From the cell containing the given text, extract its center point as (X, Y) coordinate. 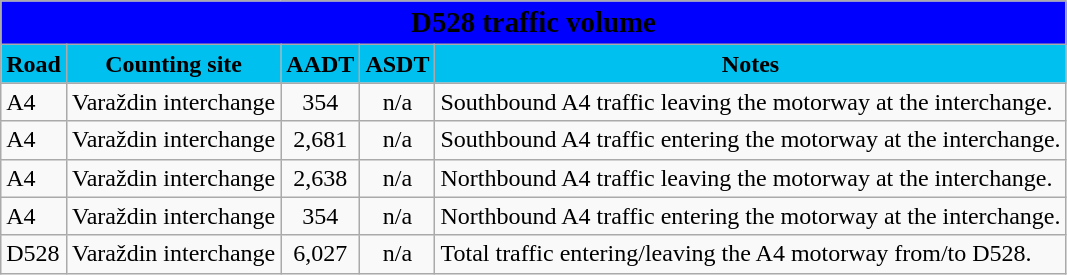
D528 traffic volume (534, 23)
Southbound A4 traffic leaving the motorway at the interchange. (750, 102)
Road (34, 64)
2,681 (320, 140)
6,027 (320, 254)
Southbound A4 traffic entering the motorway at the interchange. (750, 140)
Total traffic entering/leaving the A4 motorway from/to D528. (750, 254)
Northbound A4 traffic leaving the motorway at the interchange. (750, 178)
ASDT (398, 64)
Northbound A4 traffic entering the motorway at the interchange. (750, 216)
2,638 (320, 178)
Counting site (173, 64)
Notes (750, 64)
AADT (320, 64)
D528 (34, 254)
